Output the (X, Y) coordinate of the center of the cell containing the given text.  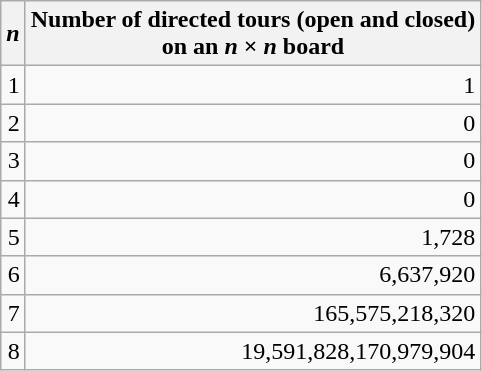
4 (13, 199)
165,575,218,320 (253, 313)
6,637,920 (253, 275)
7 (13, 313)
n (13, 34)
8 (13, 351)
2 (13, 123)
5 (13, 237)
1,728 (253, 237)
19,591,828,170,979,904 (253, 351)
6 (13, 275)
3 (13, 161)
Number of directed tours (open and closed)on an n × n board (253, 34)
